From the cell containing the given text, extract its center point as [x, y] coordinate. 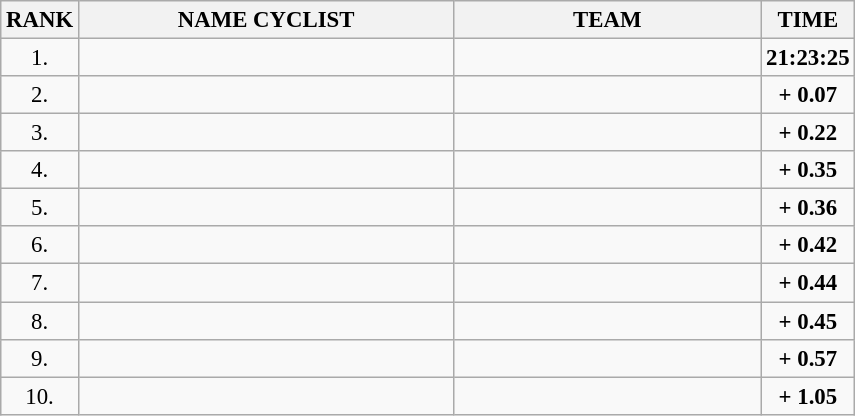
4. [40, 170]
NAME CYCLIST [266, 20]
1. [40, 58]
8. [40, 321]
7. [40, 283]
+ 0.45 [808, 321]
5. [40, 208]
10. [40, 396]
3. [40, 133]
+ 0.36 [808, 208]
RANK [40, 20]
+ 0.44 [808, 283]
2. [40, 95]
+ 0.22 [808, 133]
+ 0.57 [808, 358]
9. [40, 358]
+ 0.35 [808, 170]
21:23:25 [808, 58]
+ 0.42 [808, 245]
+ 0.07 [808, 95]
+ 1.05 [808, 396]
6. [40, 245]
TIME [808, 20]
TEAM [608, 20]
